Scan for the cell matching the given text and deliver its [x, y] coordinate at center. 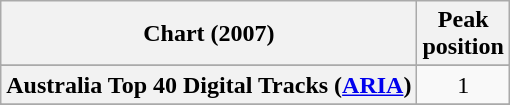
1 [463, 85]
Chart (2007) [209, 34]
Australia Top 40 Digital Tracks (ARIA) [209, 85]
Peakposition [463, 34]
